For the text-containing cell, return its midpoint in (x, y) coordinate format. 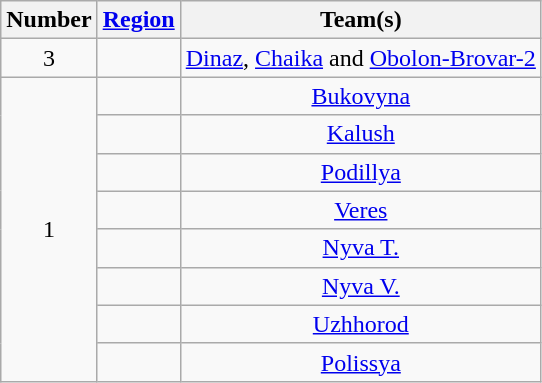
3 (49, 58)
Polissya (360, 362)
Dinaz, Chaika and Obolon-Brovar-2 (360, 58)
Podillya (360, 172)
Number (49, 20)
Team(s) (360, 20)
Veres (360, 210)
Nyva V. (360, 286)
Nyva T. (360, 248)
Bukovyna (360, 96)
1 (49, 229)
Kalush (360, 134)
Region (138, 20)
Uzhhorod (360, 324)
